Find where the given text appears and provide that cell's center as (x, y) coordinate. 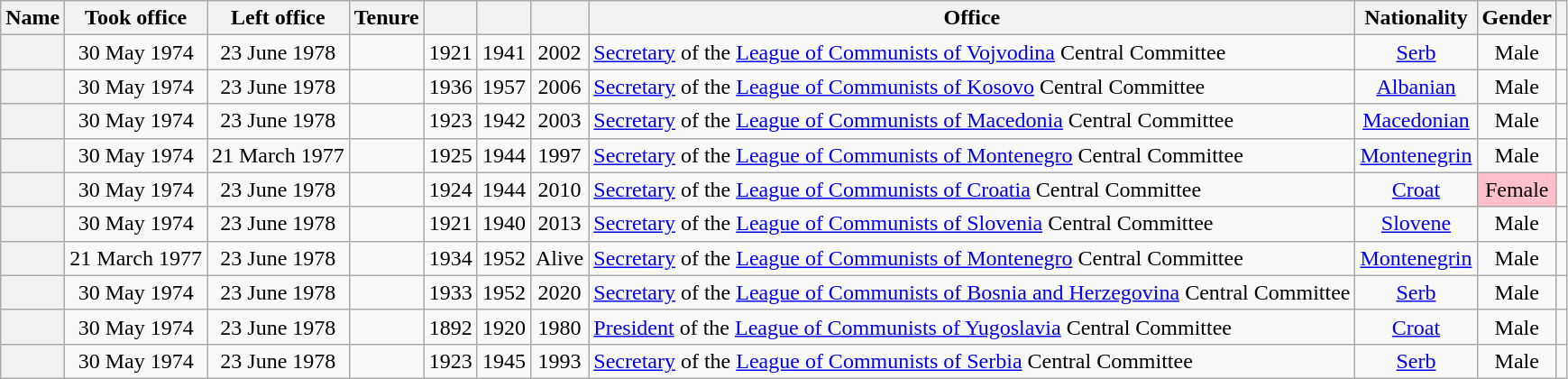
Office (972, 18)
Tenure (386, 18)
Slovene (1416, 224)
1993 (559, 361)
Macedonian (1416, 121)
1940 (503, 224)
Secretary of the League of Communists of Bosnia and Herzegovina Central Committee (972, 292)
1997 (559, 155)
1942 (503, 121)
1933 (451, 292)
Secretary of the League of Communists of Serbia Central Committee (972, 361)
2013 (559, 224)
1945 (503, 361)
Secretary of the League of Communists of Vojvodina Central Committee (972, 52)
1957 (503, 87)
2006 (559, 87)
2010 (559, 189)
1892 (451, 327)
1920 (503, 327)
Name (32, 18)
1924 (451, 189)
1934 (451, 258)
Secretary of the League of Communists of Kosovo Central Committee (972, 87)
1925 (451, 155)
1980 (559, 327)
Secretary of the League of Communists of Croatia Central Committee (972, 189)
Female (1517, 189)
2020 (559, 292)
1941 (503, 52)
Left office (279, 18)
President of the League of Communists of Yugoslavia Central Committee (972, 327)
Gender (1517, 18)
2003 (559, 121)
Nationality (1416, 18)
Alive (559, 258)
1936 (451, 87)
2002 (559, 52)
Secretary of the League of Communists of Macedonia Central Committee (972, 121)
Secretary of the League of Communists of Slovenia Central Committee (972, 224)
Albanian (1416, 87)
Took office (136, 18)
